Provide the (x, y) coordinate of the cell's center where the given text is located.  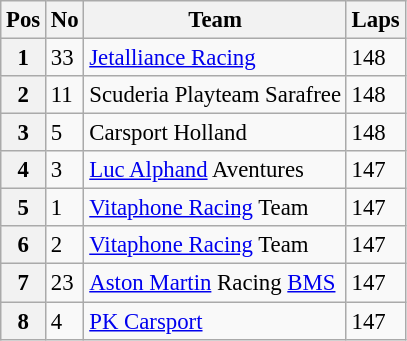
Aston Martin Racing BMS (215, 283)
Scuderia Playteam Sarafree (215, 95)
8 (24, 321)
Pos (24, 20)
PK Carsport (215, 321)
Team (215, 20)
6 (24, 245)
7 (24, 283)
No (65, 20)
23 (65, 283)
33 (65, 58)
11 (65, 95)
Luc Alphand Aventures (215, 170)
Laps (376, 20)
Jetalliance Racing (215, 58)
Carsport Holland (215, 133)
